Locate the cell with the specified text and output its [x, y] center coordinate. 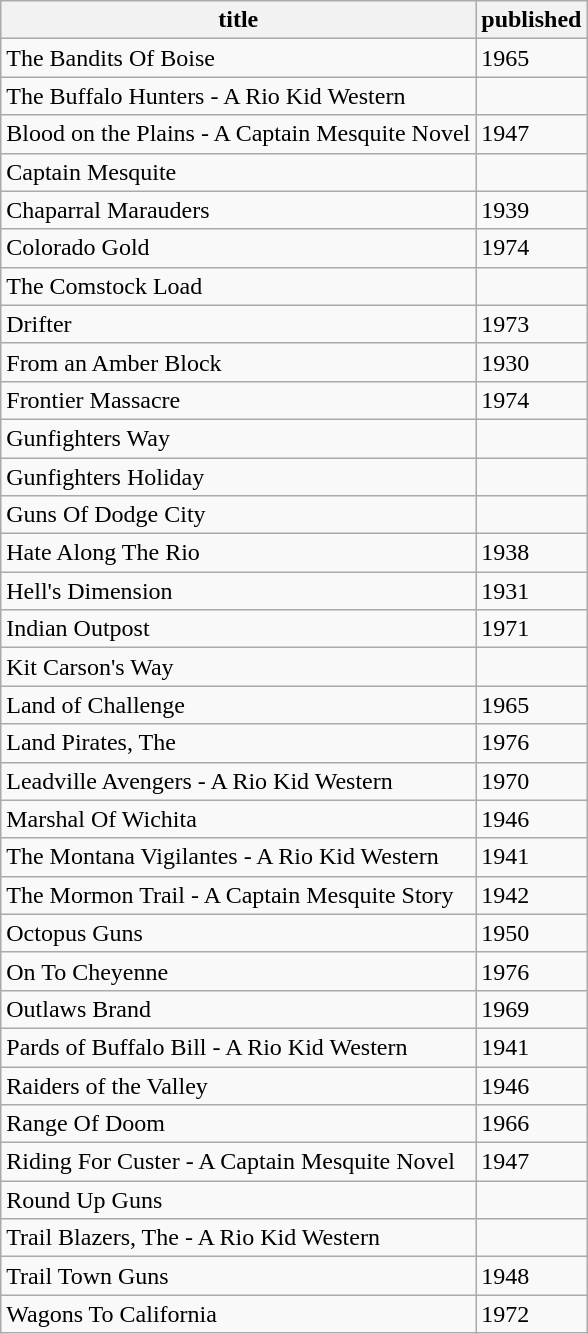
Hate Along The Rio [238, 553]
The Mormon Trail - A Captain Mesquite Story [238, 895]
Hell's Dimension [238, 591]
Gunfighters Holiday [238, 477]
Frontier Massacre [238, 400]
Trail Blazers, The - A Rio Kid Western [238, 1238]
1942 [532, 895]
1930 [532, 362]
Chaparral Marauders [238, 210]
Range Of Doom [238, 1124]
1938 [532, 553]
Round Up Guns [238, 1200]
The Buffalo Hunters - A Rio Kid Western [238, 96]
The Montana Vigilantes - A Rio Kid Western [238, 857]
1948 [532, 1276]
published [532, 20]
1973 [532, 324]
Guns Of Dodge City [238, 515]
1971 [532, 629]
1950 [532, 933]
Wagons To California [238, 1314]
Drifter [238, 324]
Land of Challenge [238, 705]
1939 [532, 210]
Octopus Guns [238, 933]
Outlaws Brand [238, 1009]
Raiders of the Valley [238, 1085]
Pards of Buffalo Bill - A Rio Kid Western [238, 1047]
1972 [532, 1314]
The Comstock Load [238, 286]
Blood on the Plains - A Captain Mesquite Novel [238, 134]
Colorado Gold [238, 248]
Trail Town Guns [238, 1276]
Leadville Avengers - A Rio Kid Western [238, 781]
1966 [532, 1124]
On To Cheyenne [238, 971]
Gunfighters Way [238, 438]
Marshal Of Wichita [238, 819]
The Bandits Of Boise [238, 58]
title [238, 20]
1969 [532, 1009]
Captain Mesquite [238, 172]
1970 [532, 781]
Riding For Custer - A Captain Mesquite Novel [238, 1162]
Kit Carson's Way [238, 667]
From an Amber Block [238, 362]
Land Pirates, The [238, 743]
Indian Outpost [238, 629]
1931 [532, 591]
